Identify which cell holds the provided text, then report its (X, Y) central coordinate. 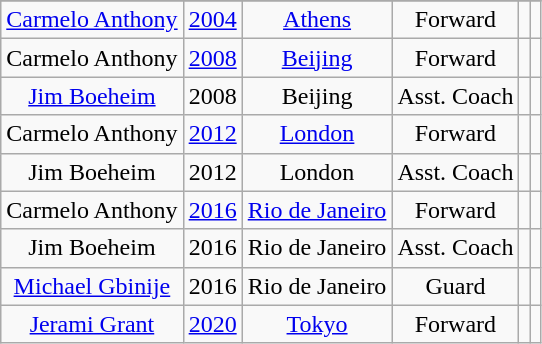
2020 (212, 324)
Athens (317, 20)
2004 (212, 20)
Michael Gbinije (92, 286)
Tokyo (317, 324)
Jerami Grant (92, 324)
Guard (456, 286)
